Return the (X, Y) coordinate for the center point of the cell that contains the specified text.  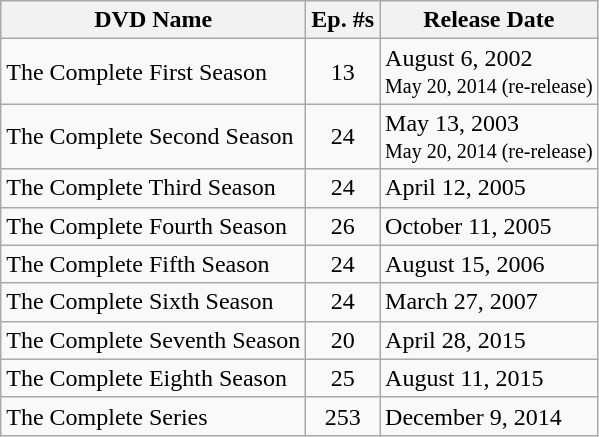
The Complete Fourth Season (154, 226)
August 15, 2006 (490, 264)
253 (343, 416)
The Complete Second Season (154, 136)
December 9, 2014 (490, 416)
13 (343, 72)
The Complete Sixth Season (154, 302)
DVD Name (154, 20)
The Complete Seventh Season (154, 340)
April 12, 2005 (490, 188)
The Complete Third Season (154, 188)
May 13, 2003May 20, 2014 (re-release) (490, 136)
August 6, 2002May 20, 2014 (re-release) (490, 72)
Release Date (490, 20)
The Complete Series (154, 416)
August 11, 2015 (490, 378)
April 28, 2015 (490, 340)
March 27, 2007 (490, 302)
October 11, 2005 (490, 226)
26 (343, 226)
25 (343, 378)
The Complete First Season (154, 72)
20 (343, 340)
Ep. #s (343, 20)
The Complete Fifth Season (154, 264)
The Complete Eighth Season (154, 378)
